Scan for the cell matching the given text and deliver its [X, Y] coordinate at center. 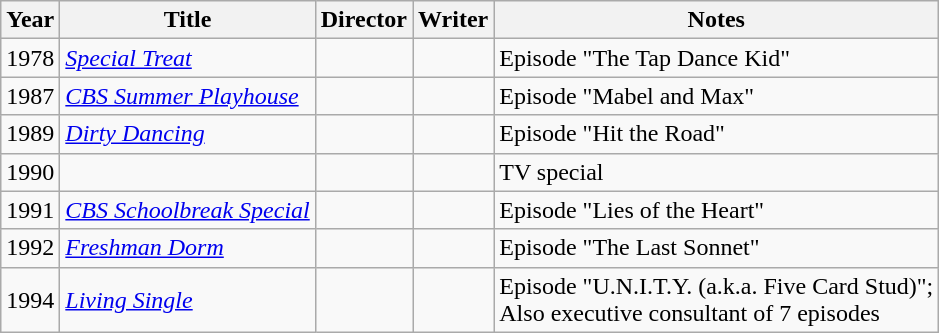
1994 [30, 300]
TV special [716, 172]
1992 [30, 248]
Title [188, 20]
1990 [30, 172]
Dirty Dancing [188, 134]
CBS Summer Playhouse [188, 96]
Episode "The Tap Dance Kid" [716, 58]
Special Treat [188, 58]
1991 [30, 210]
Notes [716, 20]
Director [364, 20]
Episode "Hit the Road" [716, 134]
Living Single [188, 300]
Freshman Dorm [188, 248]
1989 [30, 134]
Writer [452, 20]
Year [30, 20]
Episode "The Last Sonnet" [716, 248]
1978 [30, 58]
Episode "Lies of the Heart" [716, 210]
CBS Schoolbreak Special [188, 210]
Episode "U.N.I.T.Y. (a.k.a. Five Card Stud)";Also executive consultant of 7 episodes [716, 300]
1987 [30, 96]
Episode "Mabel and Max" [716, 96]
